Determine the [X, Y] coordinate at the center of the cell enclosing the given text.  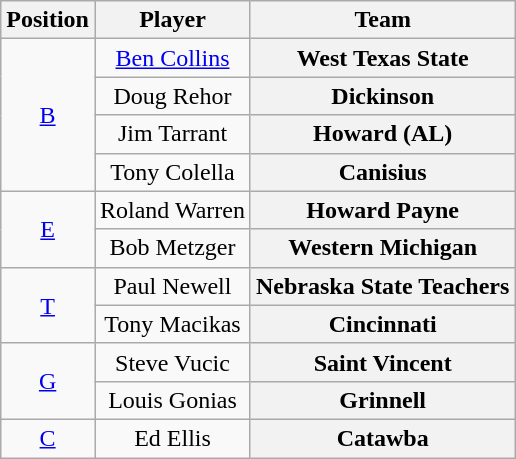
Roland Warren [172, 210]
Tony Macikas [172, 324]
Ben Collins [172, 58]
Louis Gonias [172, 400]
Western Michigan [382, 248]
Position [48, 20]
Nebraska State Teachers [382, 286]
Howard Payne [382, 210]
Cincinnati [382, 324]
Dickinson [382, 96]
Canisius [382, 172]
Catawba [382, 438]
Doug Rehor [172, 96]
Player [172, 20]
Steve Vucic [172, 362]
E [48, 229]
Saint Vincent [382, 362]
Paul Newell [172, 286]
West Texas State [382, 58]
Ed Ellis [172, 438]
Grinnell [382, 400]
Tony Colella [172, 172]
B [48, 115]
Bob Metzger [172, 248]
G [48, 381]
Howard (AL) [382, 134]
C [48, 438]
Jim Tarrant [172, 134]
T [48, 305]
Team [382, 20]
